Scan for the cell matching the given text and deliver its [x, y] coordinate at center. 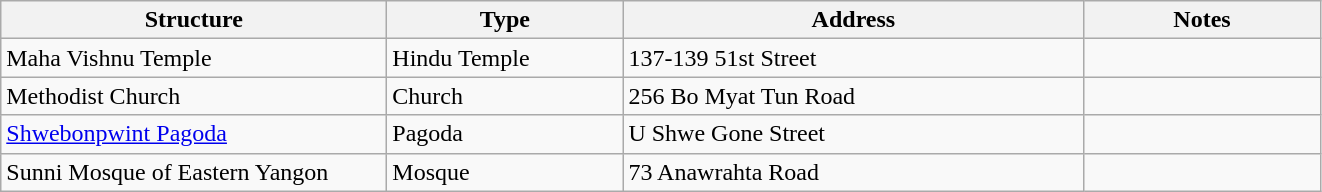
256 Bo Myat Tun Road [854, 96]
Hindu Temple [505, 58]
U Shwe Gone Street [854, 134]
73 Anawrahta Road [854, 172]
Maha Vishnu Temple [194, 58]
Methodist Church [194, 96]
Sunni Mosque of Eastern Yangon [194, 172]
Pagoda [505, 134]
Church [505, 96]
137-139 51st Street [854, 58]
Type [505, 20]
Structure [194, 20]
Address [854, 20]
Notes [1202, 20]
Mosque [505, 172]
Shwebonpwint Pagoda [194, 134]
